Locate the cell with the specified text and output its [X, Y] center coordinate. 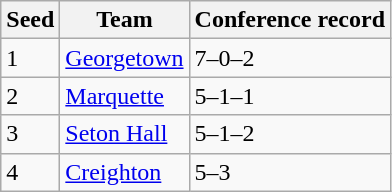
3 [30, 134]
5–3 [290, 172]
7–0–2 [290, 58]
1 [30, 58]
Conference record [290, 20]
Georgetown [124, 58]
5–1–1 [290, 96]
Team [124, 20]
Seton Hall [124, 134]
4 [30, 172]
2 [30, 96]
5–1–2 [290, 134]
Marquette [124, 96]
Seed [30, 20]
Creighton [124, 172]
